Detect which cell encompasses the target text, then output its [x, y] center coordinate. 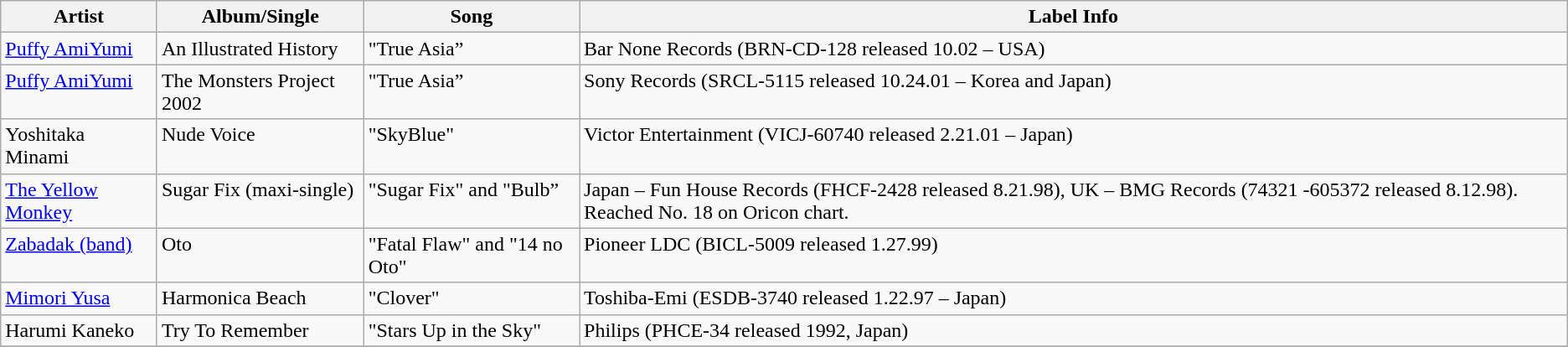
Toshiba-Emi (ESDB-3740 released 1.22.97 – Japan) [1074, 298]
The Yellow Monkey [79, 201]
Bar None Records (BRN-CD-128 released 10.02 – USA) [1074, 49]
"Sugar Fix" and "Bulb” [471, 201]
"SkyBlue" [471, 146]
Sony Records (SRCL-5115 released 10.24.01 – Korea and Japan) [1074, 92]
"Stars Up in the Sky" [471, 330]
Mimori Yusa [79, 298]
"Fatal Flaw" and "14 no Oto" [471, 255]
Song [471, 17]
Victor Entertainment (VICJ-60740 released 2.21.01 – Japan) [1074, 146]
Zabadak (band) [79, 255]
Sugar Fix (maxi-single) [260, 201]
Philips (PHCE-34 released 1992, Japan) [1074, 330]
"Clover" [471, 298]
Pioneer LDC (BICL-5009 released 1.27.99) [1074, 255]
Harumi Kaneko [79, 330]
Japan – Fun House Records (FHCF-2428 released 8.21.98), UK – BMG Records (74321 -605372 released 8.12.98). Reached No. 18 on Oricon chart. [1074, 201]
Album/Single [260, 17]
Yoshitaka Minami [79, 146]
Harmonica Beach [260, 298]
An Illustrated History [260, 49]
The Monsters Project 2002 [260, 92]
Artist [79, 17]
Label Info [1074, 17]
Try To Remember [260, 330]
Nude Voice [260, 146]
Oto [260, 255]
